Capture the cell that displays the provided text and extract its (x, y) central coordinate. 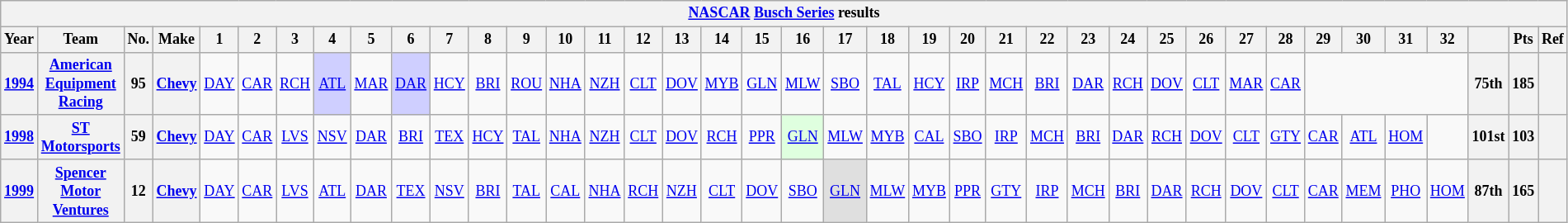
1999 (20, 191)
23 (1088, 40)
1 (219, 40)
165 (1523, 191)
30 (1363, 40)
29 (1323, 40)
19 (930, 40)
ROU (526, 83)
95 (139, 83)
27 (1246, 40)
Spencer Motor Ventures (81, 191)
28 (1286, 40)
22 (1048, 40)
59 (139, 137)
3 (295, 40)
20 (968, 40)
MEM (1363, 191)
185 (1523, 83)
Make (177, 40)
26 (1206, 40)
103 (1523, 137)
15 (762, 40)
Team (81, 40)
24 (1128, 40)
7 (449, 40)
14 (722, 40)
10 (566, 40)
17 (845, 40)
32 (1448, 40)
5 (371, 40)
NASCAR Busch Series results (784, 13)
No. (139, 40)
American Equipment Racing (81, 83)
21 (1006, 40)
Ref (1553, 40)
11 (605, 40)
Year (20, 40)
75th (1488, 83)
Pts (1523, 40)
25 (1167, 40)
ST Motorsports (81, 137)
18 (888, 40)
9 (526, 40)
16 (803, 40)
6 (411, 40)
4 (332, 40)
PHO (1406, 191)
31 (1406, 40)
101st (1488, 137)
87th (1488, 191)
1998 (20, 137)
1994 (20, 83)
13 (682, 40)
2 (257, 40)
8 (488, 40)
